From the cell containing the given text, extract its center point as [X, Y] coordinate. 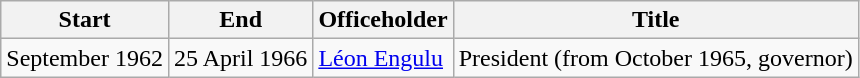
September 1962 [85, 58]
President (from October 1965, governor) [656, 58]
Officeholder [383, 20]
End [240, 20]
25 April 1966 [240, 58]
Title [656, 20]
Start [85, 20]
Léon Engulu [383, 58]
